Identify which cell holds the provided text, then report its (X, Y) central coordinate. 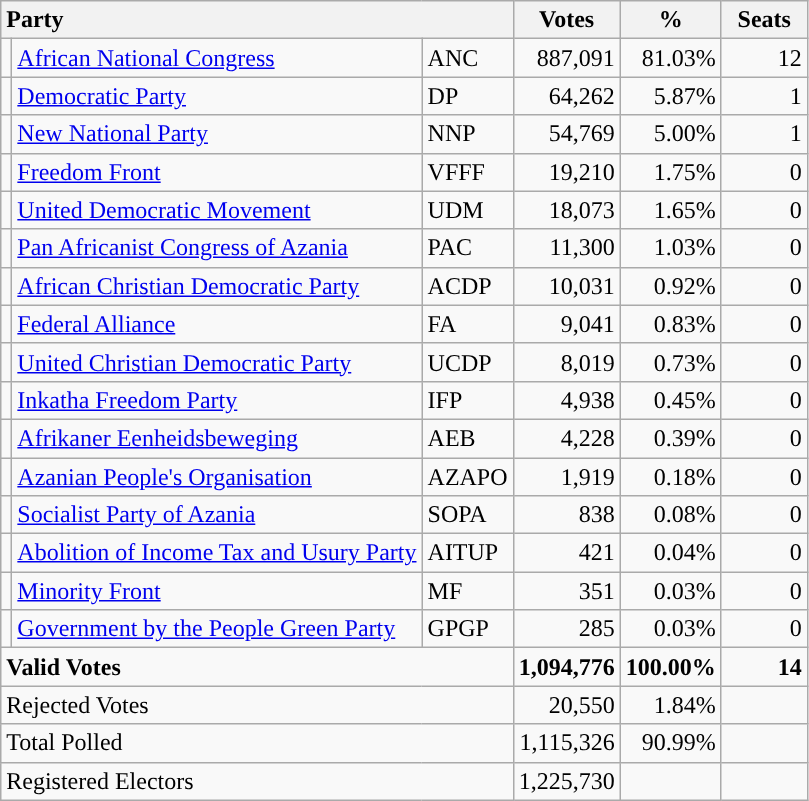
5.00% (670, 134)
ANC (468, 58)
10,031 (566, 286)
Federal Alliance (217, 324)
African National Congress (217, 58)
5.87% (670, 96)
9,041 (566, 324)
1.84% (670, 705)
New National Party (217, 134)
Socialist Party of Azania (217, 515)
Afrikaner Eenheidsbeweging (217, 438)
United Democratic Movement (217, 210)
90.99% (670, 743)
100.00% (670, 667)
838 (566, 515)
0.18% (670, 477)
1,094,776 (566, 667)
Pan Africanist Congress of Azania (217, 248)
0.45% (670, 400)
0.83% (670, 324)
19,210 (566, 172)
African Christian Democratic Party (217, 286)
Abolition of Income Tax and Usury Party (217, 553)
0.08% (670, 515)
887,091 (566, 58)
MF (468, 591)
FA (468, 324)
4,228 (566, 438)
Seats (764, 20)
18,073 (566, 210)
Valid Votes (257, 667)
Total Polled (257, 743)
1,115,326 (566, 743)
ACDP (468, 286)
United Christian Democratic Party (217, 362)
UDM (468, 210)
285 (566, 629)
20,550 (566, 705)
GPGP (468, 629)
64,262 (566, 96)
14 (764, 667)
UCDP (468, 362)
NNP (468, 134)
Inkatha Freedom Party (217, 400)
0.73% (670, 362)
0.04% (670, 553)
421 (566, 553)
VFFF (468, 172)
8,019 (566, 362)
AEB (468, 438)
351 (566, 591)
PAC (468, 248)
Votes (566, 20)
0.92% (670, 286)
SOPA (468, 515)
Azanian People's Organisation (217, 477)
81.03% (670, 58)
Rejected Votes (257, 705)
AITUP (468, 553)
IFP (468, 400)
Minority Front (217, 591)
AZAPO (468, 477)
DP (468, 96)
12 (764, 58)
1.03% (670, 248)
Party (257, 20)
% (670, 20)
1.75% (670, 172)
1,919 (566, 477)
Registered Electors (257, 781)
54,769 (566, 134)
1,225,730 (566, 781)
Government by the People Green Party (217, 629)
1.65% (670, 210)
4,938 (566, 400)
Democratic Party (217, 96)
Freedom Front (217, 172)
0.39% (670, 438)
11,300 (566, 248)
